Return the (x, y) coordinate for the center point of the cell that contains the specified text.  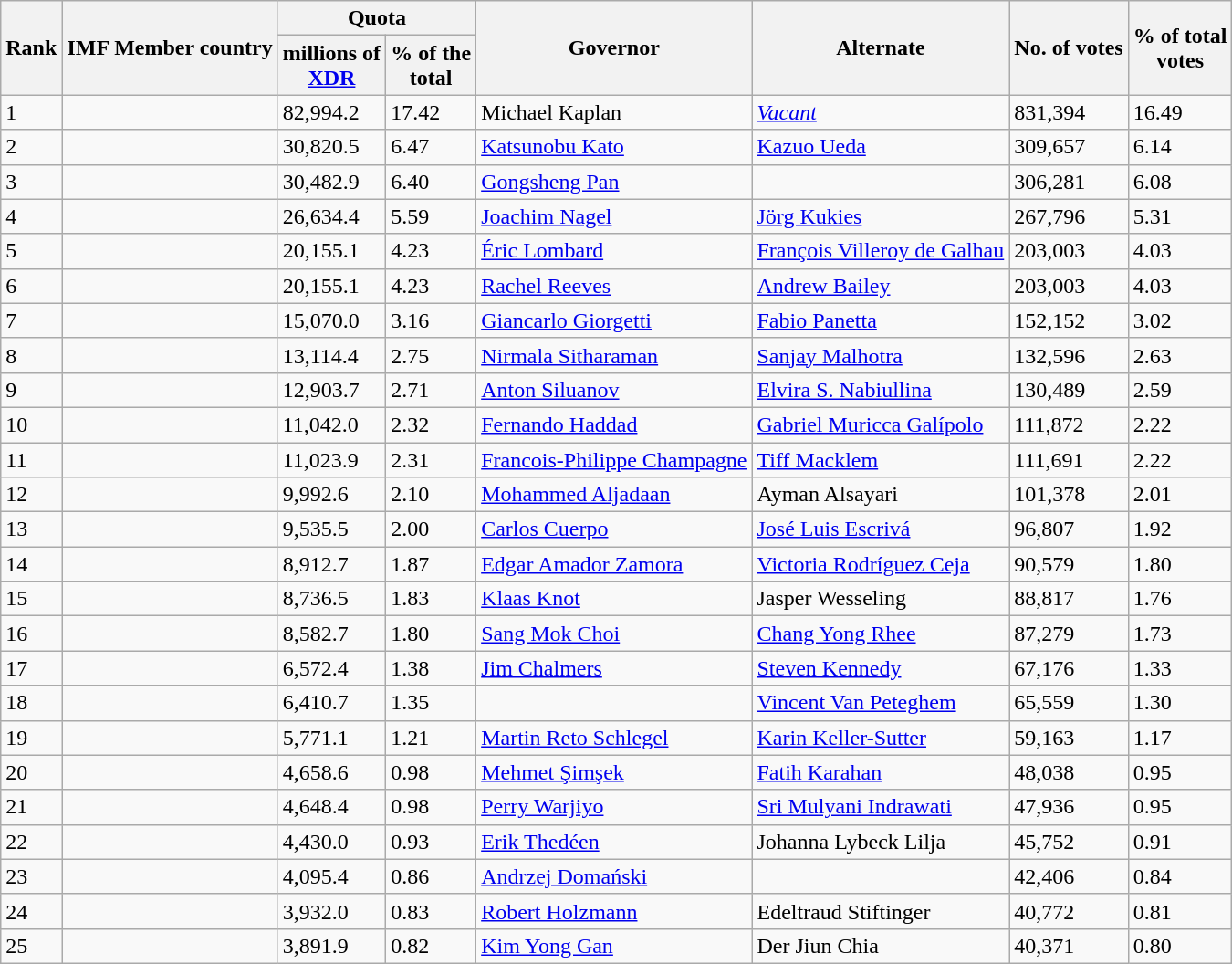
Der Jiun Chia (881, 946)
14 (31, 564)
65,559 (1069, 703)
11,023.9 (331, 459)
0.93 (431, 842)
Sri Mulyani Indrawati (881, 807)
Chang Yong Rhee (881, 634)
Giancarlo Giorgetti (614, 320)
12 (31, 495)
9 (31, 390)
Mehmet Şimşek (614, 772)
Andrzej Domański (614, 876)
1.21 (431, 738)
Michael Kaplan (614, 112)
Martin Reto Schlegel (614, 738)
30,820.5 (331, 147)
2.31 (431, 459)
111,872 (1069, 424)
48,038 (1069, 772)
2.63 (1180, 355)
47,936 (1069, 807)
Vacant (881, 112)
Nirmala Sitharaman (614, 355)
IMF Member country (170, 47)
22 (31, 842)
3.02 (1180, 320)
19 (31, 738)
8 (31, 355)
Victoria Rodríguez Ceja (881, 564)
0.83 (431, 911)
Jim Chalmers (614, 668)
Erik Thedéen (614, 842)
3.16 (431, 320)
309,657 (1069, 147)
0.82 (431, 946)
Kim Yong Gan (614, 946)
Klaas Knot (614, 599)
831,394 (1069, 112)
1.17 (1180, 738)
Kazuo Ueda (881, 147)
88,817 (1069, 599)
13,114.4 (331, 355)
Mohammed Aljadaan (614, 495)
Edeltraud Stiftinger (881, 911)
59,163 (1069, 738)
% of thetotal (431, 66)
87,279 (1069, 634)
6.40 (431, 182)
millions ofXDR (331, 66)
17.42 (431, 112)
Fabio Panetta (881, 320)
0.86 (431, 876)
5.59 (431, 216)
4,648.4 (331, 807)
306,281 (1069, 182)
Elvira S. Nabiullina (881, 390)
Éric Lombard (614, 251)
2.59 (1180, 390)
42,406 (1069, 876)
152,152 (1069, 320)
12,903.7 (331, 390)
16 (31, 634)
Johanna Lybeck Lilja (881, 842)
6.47 (431, 147)
24 (31, 911)
10 (31, 424)
3,891.9 (331, 946)
Joachim Nagel (614, 216)
11 (31, 459)
Perry Warjiyo (614, 807)
7 (31, 320)
267,796 (1069, 216)
Fernando Haddad (614, 424)
8,736.5 (331, 599)
40,371 (1069, 946)
1.83 (431, 599)
1.35 (431, 703)
Ayman Alsayari (881, 495)
Sanjay Malhotra (881, 355)
130,489 (1069, 390)
% of totalvotes (1180, 47)
Carlos Cuerpo (614, 529)
Rachel Reeves (614, 286)
1.76 (1180, 599)
2.10 (431, 495)
2.01 (1180, 495)
21 (31, 807)
3,932.0 (331, 911)
No. of votes (1069, 47)
Quota (376, 18)
Anton Siluanov (614, 390)
Andrew Bailey (881, 286)
Katsunobu Kato (614, 147)
1 (31, 112)
Tiff Macklem (881, 459)
25 (31, 946)
1.92 (1180, 529)
1.73 (1180, 634)
101,378 (1069, 495)
4,095.4 (331, 876)
5 (31, 251)
5.31 (1180, 216)
9,992.6 (331, 495)
9,535.5 (331, 529)
2.75 (431, 355)
1.33 (1180, 668)
2 (31, 147)
Robert Holzmann (614, 911)
82,994.2 (331, 112)
Vincent Van Peteghem (881, 703)
26,634.4 (331, 216)
Governor (614, 47)
6,410.7 (331, 703)
6.14 (1180, 147)
30,482.9 (331, 182)
111,691 (1069, 459)
1.38 (431, 668)
Edgar Amador Zamora (614, 564)
96,807 (1069, 529)
17 (31, 668)
Jörg Kukies (881, 216)
Fatih Karahan (881, 772)
1.87 (431, 564)
67,176 (1069, 668)
2.71 (431, 390)
15,070.0 (331, 320)
11,042.0 (331, 424)
Alternate (881, 47)
45,752 (1069, 842)
4,430.0 (331, 842)
23 (31, 876)
8,912.7 (331, 564)
6 (31, 286)
0.91 (1180, 842)
0.80 (1180, 946)
5,771.1 (331, 738)
40,772 (1069, 911)
Sang Mok Choi (614, 634)
6.08 (1180, 182)
Jasper Wesseling (881, 599)
3 (31, 182)
2.00 (431, 529)
Francois-Philippe Champagne (614, 459)
4 (31, 216)
15 (31, 599)
Rank (31, 47)
2.32 (431, 424)
0.84 (1180, 876)
José Luis Escrivá (881, 529)
20 (31, 772)
Gongsheng Pan (614, 182)
Steven Kennedy (881, 668)
132,596 (1069, 355)
4,658.6 (331, 772)
18 (31, 703)
8,582.7 (331, 634)
13 (31, 529)
0.81 (1180, 911)
90,579 (1069, 564)
16.49 (1180, 112)
Gabriel Muricca Galípolo (881, 424)
François Villeroy de Galhau (881, 251)
6,572.4 (331, 668)
1.30 (1180, 703)
Karin Keller-Sutter (881, 738)
